Return the (x, y) coordinate for the center point of the cell that contains the specified text.  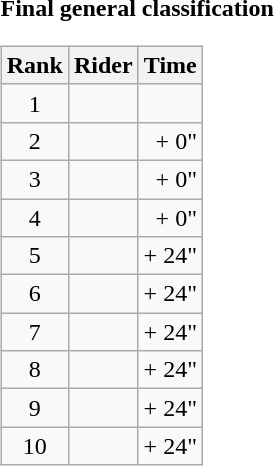
Time (170, 65)
4 (34, 217)
1 (34, 103)
7 (34, 332)
Rank (34, 65)
6 (34, 294)
8 (34, 370)
Rider (103, 65)
3 (34, 179)
2 (34, 141)
5 (34, 256)
10 (34, 446)
9 (34, 408)
